Scan for the cell matching the given text and deliver its [X, Y] coordinate at center. 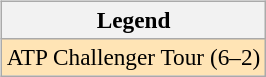
ATP Challenger Tour (6–2) [133, 57]
Legend [133, 20]
